Search for the cell housing the specified text and yield its (x, y) center coordinate. 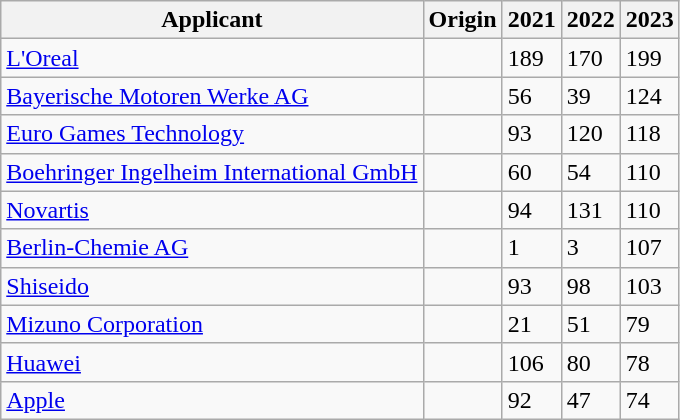
Applicant (212, 20)
Apple (212, 400)
39 (590, 96)
3 (590, 248)
199 (650, 58)
Boehringer Ingelheim International GmbH (212, 172)
103 (650, 286)
1 (532, 248)
Bayerische Motoren Werke AG (212, 96)
106 (532, 362)
2021 (532, 20)
60 (532, 172)
124 (650, 96)
2022 (590, 20)
Mizuno Corporation (212, 324)
21 (532, 324)
94 (532, 210)
Novartis (212, 210)
Berlin-Chemie AG (212, 248)
118 (650, 134)
189 (532, 58)
98 (590, 286)
79 (650, 324)
107 (650, 248)
80 (590, 362)
120 (590, 134)
56 (532, 96)
Euro Games Technology (212, 134)
78 (650, 362)
Shiseido (212, 286)
47 (590, 400)
Huawei (212, 362)
131 (590, 210)
74 (650, 400)
51 (590, 324)
Origin (462, 20)
2023 (650, 20)
92 (532, 400)
L'Oreal (212, 58)
170 (590, 58)
54 (590, 172)
